Provide the [X, Y] coordinate of the cell's center where the given text is located.  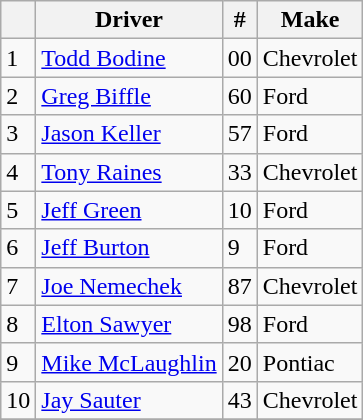
Make [310, 20]
87 [240, 286]
7 [18, 286]
# [240, 20]
57 [240, 134]
Jay Sauter [129, 400]
Driver [129, 20]
6 [18, 248]
Tony Raines [129, 172]
33 [240, 172]
2 [18, 96]
5 [18, 210]
Elton Sawyer [129, 324]
Todd Bodine [129, 58]
Jeff Green [129, 210]
1 [18, 58]
43 [240, 400]
3 [18, 134]
00 [240, 58]
Joe Nemechek [129, 286]
60 [240, 96]
4 [18, 172]
8 [18, 324]
Mike McLaughlin [129, 362]
20 [240, 362]
Pontiac [310, 362]
98 [240, 324]
Jeff Burton [129, 248]
Greg Biffle [129, 96]
Jason Keller [129, 134]
